Locate the cell with the specified text and output its (x, y) center coordinate. 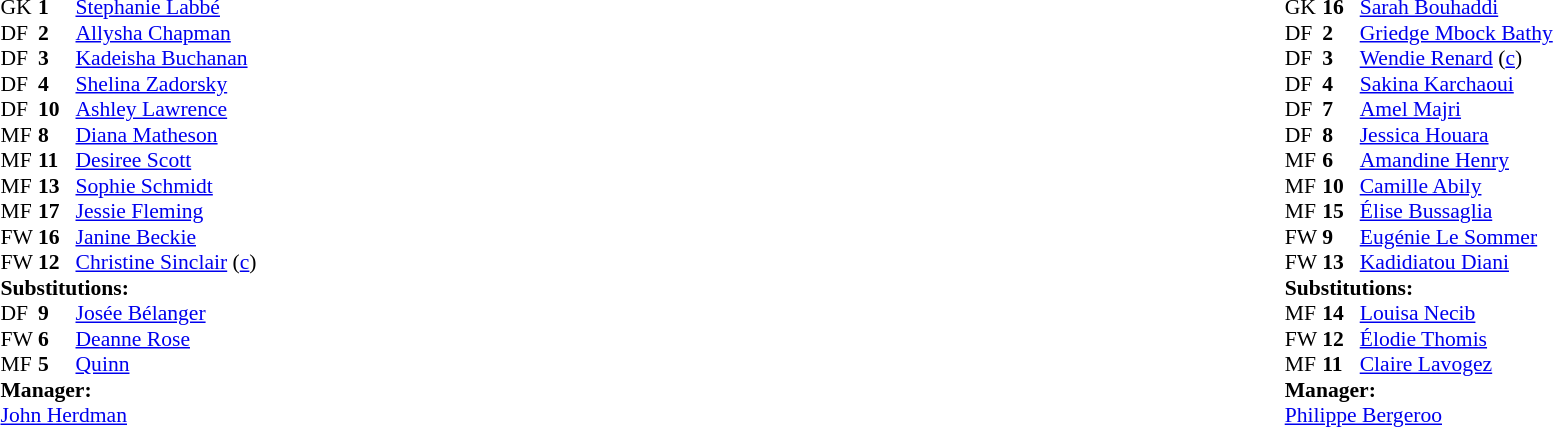
Christine Sinclair (c) (166, 263)
Wendie Renard (c) (1456, 59)
Amandine Henry (1456, 161)
7 (1341, 109)
Kadeisha Buchanan (166, 59)
Shelina Zadorsky (166, 84)
15 (1341, 211)
Claire Lavogez (1456, 365)
Louisa Necib (1456, 313)
Jessie Fleming (166, 211)
Quinn (166, 365)
Allysha Chapman (166, 33)
Desiree Scott (166, 161)
14 (1341, 313)
Eugénie Le Sommer (1456, 237)
Griedge Mbock Bathy (1456, 33)
Deanne Rose (166, 339)
5 (57, 365)
16 (57, 237)
Diana Matheson (166, 135)
Ashley Lawrence (166, 109)
17 (57, 211)
Sakina Karchaoui (1456, 84)
Jessica Houara (1456, 135)
Camille Abily (1456, 186)
Amel Majri (1456, 109)
Élise Bussaglia (1456, 211)
Sophie Schmidt (166, 186)
Josée Bélanger (166, 313)
Élodie Thomis (1456, 339)
Kadidiatou Diani (1456, 263)
Janine Beckie (166, 237)
